Return the (X, Y) coordinate for the center point of the cell that contains the specified text.  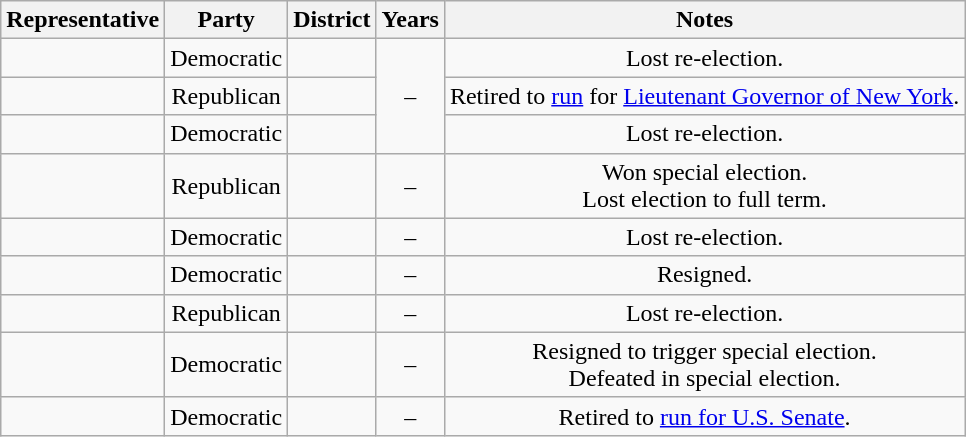
Representative (83, 20)
District (332, 20)
Resigned. (704, 275)
Won special election.Lost election to full term. (704, 186)
Notes (704, 20)
Resigned to trigger special election.Defeated in special election. (704, 364)
Party (226, 20)
Retired to run for U.S. Senate. (704, 416)
Retired to run for Lieutenant Governor of New York. (704, 96)
Years (410, 20)
